Detect which cell encompasses the target text, then output its [X, Y] center coordinate. 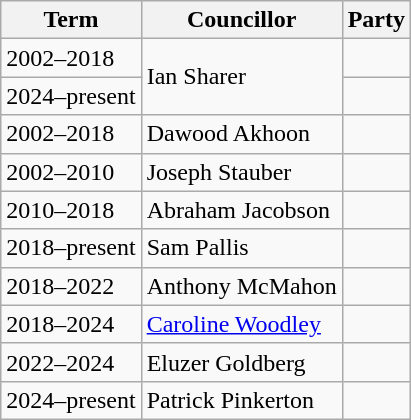
2018–2022 [71, 286]
Ian Sharer [242, 77]
Term [71, 20]
Sam Pallis [242, 248]
Anthony McMahon [242, 286]
2018–2024 [71, 324]
Joseph Stauber [242, 172]
Caroline Woodley [242, 324]
Eluzer Goldberg [242, 362]
Councillor [242, 20]
Patrick Pinkerton [242, 400]
2022–2024 [71, 362]
2002–2010 [71, 172]
2010–2018 [71, 210]
Abraham Jacobson [242, 210]
Dawood Akhoon [242, 134]
2018–present [71, 248]
Party [376, 20]
